Return [x, y] of the center of cell containing provided text 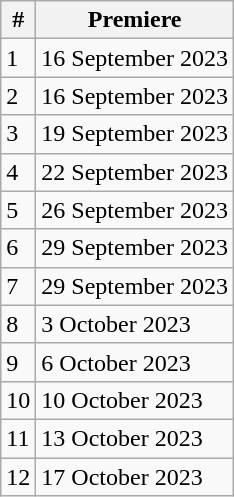
7 [18, 286]
12 [18, 477]
3 October 2023 [135, 324]
6 October 2023 [135, 362]
3 [18, 134]
9 [18, 362]
13 October 2023 [135, 438]
19 September 2023 [135, 134]
1 [18, 58]
6 [18, 248]
26 September 2023 [135, 210]
# [18, 20]
22 September 2023 [135, 172]
10 [18, 400]
Premiere [135, 20]
4 [18, 172]
2 [18, 96]
17 October 2023 [135, 477]
8 [18, 324]
10 October 2023 [135, 400]
11 [18, 438]
5 [18, 210]
